Locate the cell with the specified text and output its [X, Y] center coordinate. 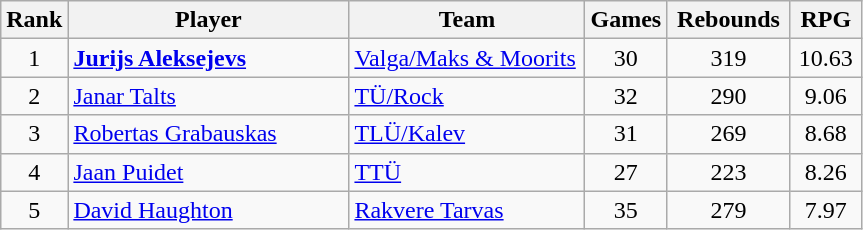
RPG [826, 20]
2 [34, 96]
27 [626, 172]
4 [34, 172]
290 [729, 96]
32 [626, 96]
279 [729, 210]
Rakvere Tarvas [467, 210]
35 [626, 210]
Valga/Maks & Moorits [467, 58]
Robertas Grabauskas [208, 134]
8.26 [826, 172]
Rebounds [729, 20]
Rank [34, 20]
TÜ/Rock [467, 96]
Jaan Puidet [208, 172]
319 [729, 58]
269 [729, 134]
9.06 [826, 96]
Games [626, 20]
10.63 [826, 58]
8.68 [826, 134]
1 [34, 58]
Jurijs Aleksejevs [208, 58]
Player [208, 20]
TLÜ/Kalev [467, 134]
TTÜ [467, 172]
30 [626, 58]
223 [729, 172]
David Haughton [208, 210]
5 [34, 210]
3 [34, 134]
Janar Talts [208, 96]
31 [626, 134]
Team [467, 20]
7.97 [826, 210]
